Determine the (x, y) coordinate at the center of the cell enclosing the given text.  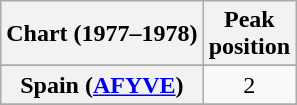
Spain (AFYVE) (102, 85)
2 (249, 85)
Peakposition (249, 34)
Chart (1977–1978) (102, 34)
